Output the (x, y) coordinate of the center of the cell containing the given text.  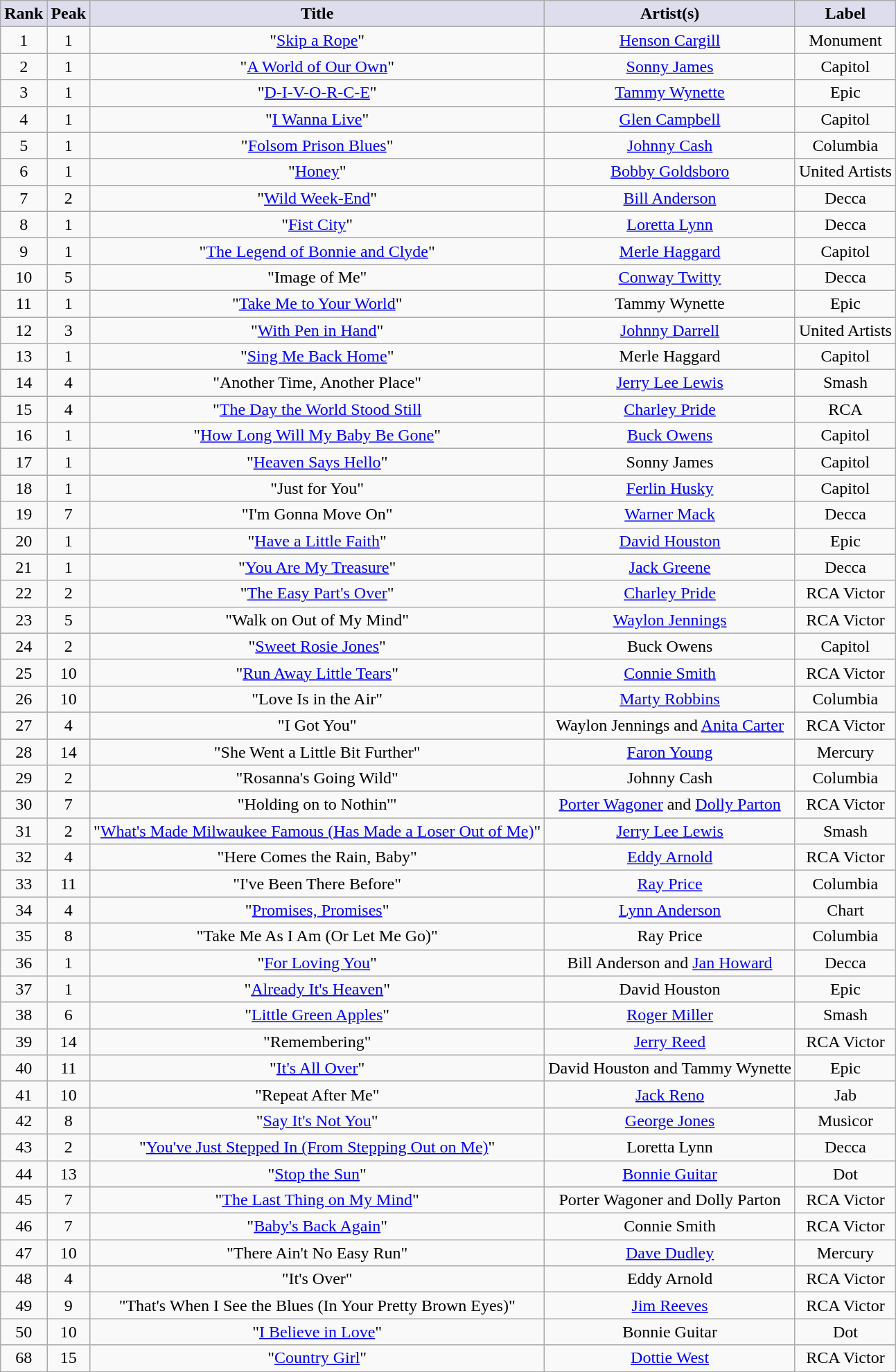
Monument (845, 40)
26 (24, 699)
Johnny Darrell (670, 330)
"Here Comes the Rain, Baby" (317, 857)
Peak (69, 14)
"Heaven Says Hello" (317, 462)
40 (24, 1068)
37 (24, 989)
"Stop the Sun" (317, 1174)
"Fist City" (317, 224)
"There Ain't No Easy Run" (317, 1253)
"Already It's Heaven" (317, 989)
"Image of Me" (317, 277)
23 (24, 620)
"Honey" (317, 172)
Jerry Reed (670, 1042)
"Holding on to Nothin'" (317, 805)
47 (24, 1253)
18 (24, 488)
39 (24, 1042)
"Take Me to Your World" (317, 303)
Marty Robbins (670, 699)
"Rosanna's Going Wild" (317, 778)
Waylon Jennings and Anita Carter (670, 725)
38 (24, 1015)
"It's All Over" (317, 1068)
Lynn Anderson (670, 910)
27 (24, 725)
"Folsom Prison Blues" (317, 145)
"Promises, Promises" (317, 910)
"I Wanna Live" (317, 119)
"A World of Our Own" (317, 66)
20 (24, 541)
"Sweet Rosie Jones" (317, 646)
"Little Green Apples" (317, 1015)
"Country Girl" (317, 1358)
35 (24, 936)
28 (24, 751)
32 (24, 857)
68 (24, 1358)
19 (24, 515)
David Houston and Tammy Wynette (670, 1068)
"Say It's Not You" (317, 1121)
30 (24, 805)
"Repeat After Me" (317, 1094)
41 (24, 1094)
Musicor (845, 1121)
46 (24, 1227)
"Baby's Back Again" (317, 1227)
21 (24, 567)
"Wild Week-End" (317, 198)
50 (24, 1332)
"D-I-V-O-R-C-E" (317, 93)
Rank (24, 14)
Bill Anderson and Jan Howard (670, 963)
"The Easy Part's Over" (317, 594)
Roger Miller (670, 1015)
"Walk on Out of My Mind" (317, 620)
"She Went a Little Bit Further" (317, 751)
"Take Me As I Am (Or Let Me Go)" (317, 936)
"What's Made Milwaukee Famous (Has Made a Loser Out of Me)" (317, 831)
"You've Just Stepped In (From Stepping Out on Me)" (317, 1147)
25 (24, 672)
"You Are My Treasure" (317, 567)
Bill Anderson (670, 198)
"Remembering" (317, 1042)
22 (24, 594)
"I Got You" (317, 725)
45 (24, 1200)
"Just for You" (317, 488)
Jack Reno (670, 1094)
29 (24, 778)
Bobby Goldsboro (670, 172)
49 (24, 1306)
"Love Is in the Air" (317, 699)
"That's When I See the Blues (In Your Pretty Brown Eyes)" (317, 1306)
George Jones (670, 1121)
Dave Dudley (670, 1253)
Henson Cargill (670, 40)
Jim Reeves (670, 1306)
Dottie West (670, 1358)
12 (24, 330)
Artist(s) (670, 14)
Conway Twitty (670, 277)
Glen Campbell (670, 119)
44 (24, 1174)
"How Long Will My Baby Be Gone" (317, 436)
"Another Time, Another Place" (317, 383)
RCA (845, 409)
Chart (845, 910)
"Skip a Rope" (317, 40)
17 (24, 462)
"The Last Thing on My Mind" (317, 1200)
33 (24, 884)
42 (24, 1121)
48 (24, 1279)
Label (845, 14)
"I've Been There Before" (317, 884)
Ferlin Husky (670, 488)
"It's Over" (317, 1279)
"Have a Little Faith" (317, 541)
31 (24, 831)
Jab (845, 1094)
43 (24, 1147)
"Sing Me Back Home" (317, 357)
Warner Mack (670, 515)
16 (24, 436)
"Run Away Little Tears" (317, 672)
Jack Greene (670, 567)
"With Pen in Hand" (317, 330)
34 (24, 910)
"I'm Gonna Move On" (317, 515)
24 (24, 646)
"The Legend of Bonnie and Clyde" (317, 251)
"The Day the World Stood Still (317, 409)
"I Believe in Love" (317, 1332)
Title (317, 14)
36 (24, 963)
Faron Young (670, 751)
Waylon Jennings (670, 620)
"For Loving You" (317, 963)
